From the cell containing the given text, extract its center point as (X, Y) coordinate. 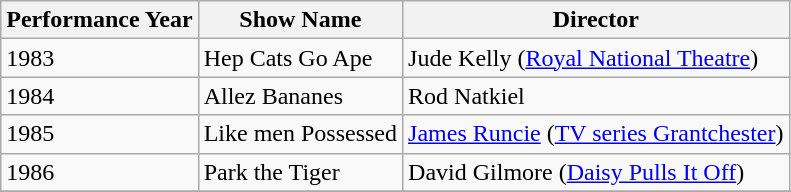
Rod Natkiel (596, 96)
Jude Kelly (Royal National Theatre) (596, 58)
Park the Tiger (300, 172)
1985 (100, 134)
Hep Cats Go Ape (300, 58)
Performance Year (100, 20)
David Gilmore (Daisy Pulls It Off) (596, 172)
1986 (100, 172)
Allez Bananes (300, 96)
James Runcie (TV series Grantchester) (596, 134)
1983 (100, 58)
Director (596, 20)
Show Name (300, 20)
Like men Possessed (300, 134)
1984 (100, 96)
